Scan for the cell matching the given text and deliver its [x, y] coordinate at center. 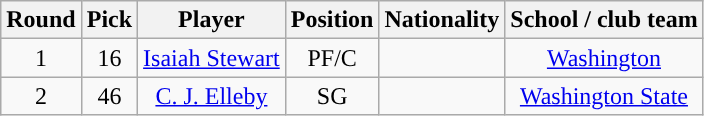
Pick [109, 20]
2 [41, 96]
46 [109, 96]
Round [41, 20]
Washington State [604, 96]
Washington [604, 58]
PF/C [332, 58]
Position [332, 20]
Isaiah Stewart [212, 58]
SG [332, 96]
16 [109, 58]
Player [212, 20]
School / club team [604, 20]
C. J. Elleby [212, 96]
Nationality [442, 20]
1 [41, 58]
